Search for the cell housing the specified text and yield its [x, y] center coordinate. 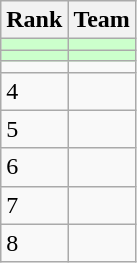
4 [34, 91]
7 [34, 205]
5 [34, 129]
6 [34, 167]
Rank [34, 20]
8 [34, 243]
Team [102, 20]
